For the text-containing cell, return its midpoint in (x, y) coordinate format. 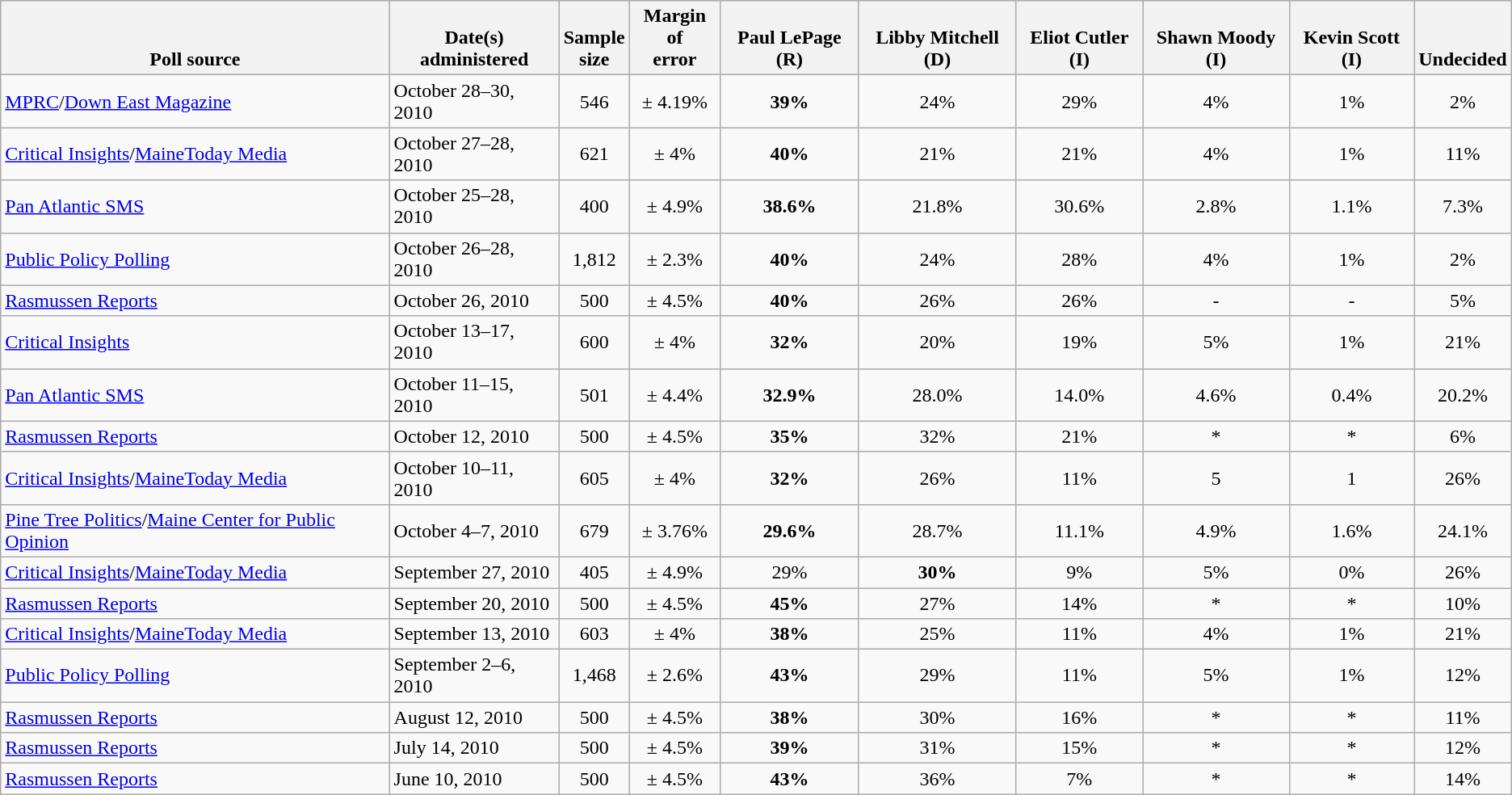
October 10–11, 2010 (474, 478)
September 13, 2010 (474, 634)
405 (594, 572)
2.8% (1216, 207)
Paul LePage (R) (790, 38)
1,812 (594, 259)
1.1% (1352, 207)
16% (1079, 717)
679 (594, 530)
605 (594, 478)
20.2% (1464, 394)
5 (1216, 478)
4.9% (1216, 530)
28% (1079, 259)
1.6% (1352, 530)
MPRC/Down East Magazine (195, 102)
19% (1079, 343)
Shawn Moody (I) (1216, 38)
501 (594, 394)
621 (594, 154)
35% (790, 436)
11.1% (1079, 530)
Poll source (195, 38)
10% (1464, 604)
0% (1352, 572)
0.4% (1352, 394)
600 (594, 343)
October 26, 2010 (474, 301)
38.6% (790, 207)
36% (937, 779)
30.6% (1079, 207)
September 20, 2010 (474, 604)
October 26–28, 2010 (474, 259)
July 14, 2010 (474, 748)
October 13–17, 2010 (474, 343)
400 (594, 207)
29.6% (790, 530)
Date(s) administered (474, 38)
Kevin Scott (I) (1352, 38)
14.0% (1079, 394)
± 4.19% (674, 102)
June 10, 2010 (474, 779)
September 27, 2010 (474, 572)
7.3% (1464, 207)
4.6% (1216, 394)
31% (937, 748)
Critical Insights (195, 343)
1 (1352, 478)
546 (594, 102)
October 28–30, 2010 (474, 102)
± 3.76% (674, 530)
Undecided (1464, 38)
15% (1079, 748)
21.8% (937, 207)
28.0% (937, 394)
October 27–28, 2010 (474, 154)
September 2–6, 2010 (474, 675)
August 12, 2010 (474, 717)
32.9% (790, 394)
October 12, 2010 (474, 436)
28.7% (937, 530)
Margin oferror (674, 38)
± 2.3% (674, 259)
45% (790, 604)
6% (1464, 436)
Eliot Cutler (I) (1079, 38)
Libby Mitchell (D) (937, 38)
October 4–7, 2010 (474, 530)
603 (594, 634)
27% (937, 604)
October 25–28, 2010 (474, 207)
± 2.6% (674, 675)
7% (1079, 779)
Samplesize (594, 38)
1,468 (594, 675)
Pine Tree Politics/Maine Center for Public Opinion (195, 530)
October 11–15, 2010 (474, 394)
24.1% (1464, 530)
± 4.4% (674, 394)
25% (937, 634)
9% (1079, 572)
20% (937, 343)
